Return the (X, Y) coordinate for the center point of the cell that contains the specified text.  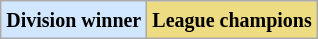
Division winner (74, 20)
League champions (232, 20)
